Capture the cell that displays the provided text and extract its (X, Y) central coordinate. 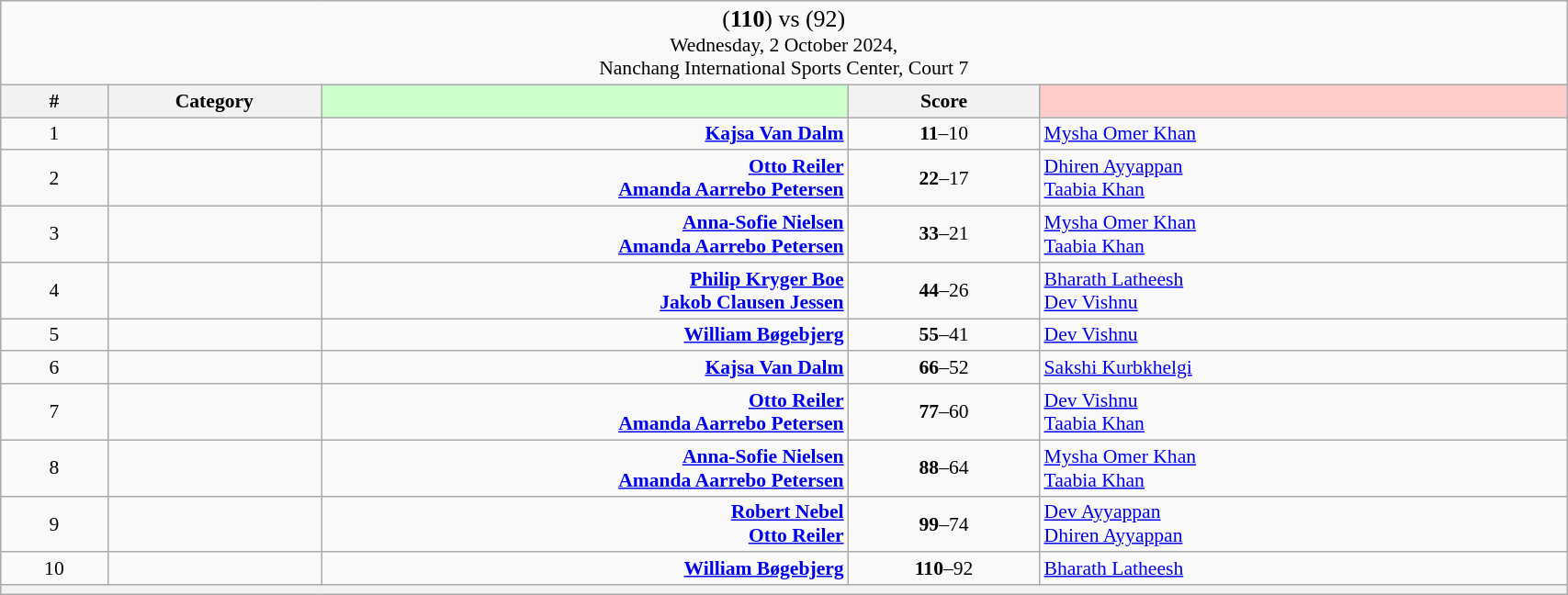
10 (54, 569)
4 (54, 290)
(110) vs (92)Wednesday, 2 October 2024, Nanchang International Sports Center, Court 7 (784, 42)
1 (54, 134)
77–60 (944, 411)
7 (54, 411)
Category (215, 101)
44–26 (944, 290)
2 (54, 178)
3 (54, 235)
Bharath Latheesh Dev Vishnu (1303, 290)
Score (944, 101)
Dhiren Ayyappan Taabia Khan (1303, 178)
# (54, 101)
66–52 (944, 368)
9 (54, 523)
5 (54, 335)
55–41 (944, 335)
Robert Nebel Otto Reiler (585, 523)
11–10 (944, 134)
Dev Vishnu (1303, 335)
22–17 (944, 178)
Dev Ayyappan Dhiren Ayyappan (1303, 523)
33–21 (944, 235)
88–64 (944, 468)
Mysha Omer Khan (1303, 134)
8 (54, 468)
110–92 (944, 569)
6 (54, 368)
Dev Vishnu Taabia Khan (1303, 411)
Bharath Latheesh (1303, 569)
99–74 (944, 523)
Philip Kryger Boe Jakob Clausen Jessen (585, 290)
Sakshi Kurbkhelgi (1303, 368)
